Scan for the cell matching the given text and deliver its [x, y] coordinate at center. 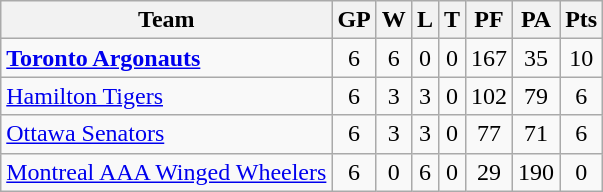
Hamilton Tigers [166, 96]
77 [488, 134]
167 [488, 58]
Montreal AAA Winged Wheelers [166, 172]
102 [488, 96]
79 [536, 96]
Toronto Argonauts [166, 58]
W [394, 20]
GP [354, 20]
L [424, 20]
PF [488, 20]
Team [166, 20]
Ottawa Senators [166, 134]
29 [488, 172]
PA [536, 20]
10 [582, 58]
71 [536, 134]
190 [536, 172]
Pts [582, 20]
T [452, 20]
35 [536, 58]
